Locate the cell with the specified text and output its (X, Y) center coordinate. 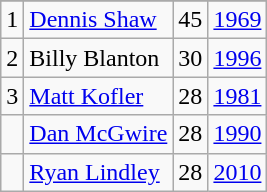
1969 (238, 20)
3 (12, 96)
1981 (238, 96)
2010 (238, 172)
1996 (238, 58)
Ryan Lindley (98, 172)
45 (190, 20)
1 (12, 20)
Dan McGwire (98, 134)
Dennis Shaw (98, 20)
30 (190, 58)
2 (12, 58)
Matt Kofler (98, 96)
1990 (238, 134)
Billy Blanton (98, 58)
